From the cell containing the given text, extract its center point as (x, y) coordinate. 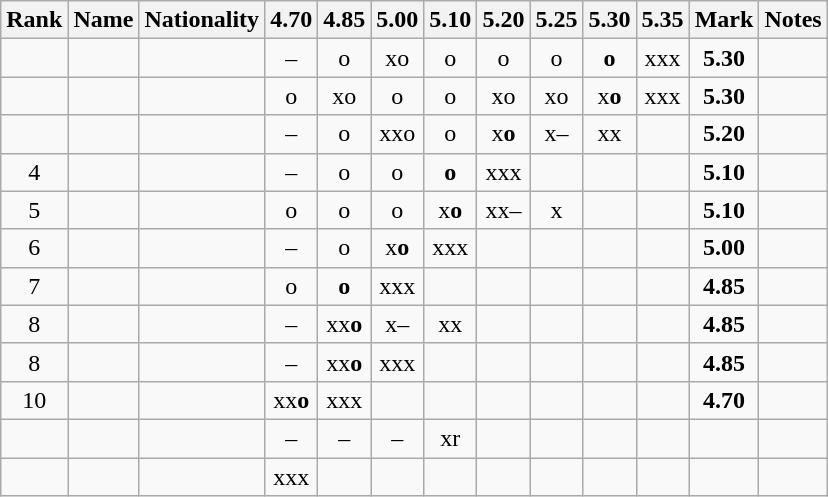
Name (104, 20)
xx– (504, 210)
5 (34, 210)
5.35 (662, 20)
Mark (724, 20)
Rank (34, 20)
10 (34, 400)
7 (34, 286)
4 (34, 172)
Notes (793, 20)
Nationality (202, 20)
x (556, 210)
6 (34, 248)
xr (450, 438)
5.25 (556, 20)
